Return the (X, Y) coordinate for the center point of the cell that contains the specified text.  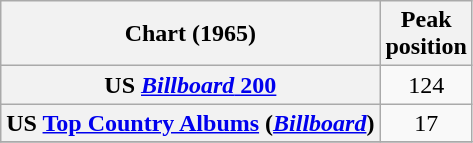
17 (426, 123)
Chart (1965) (190, 34)
Peakposition (426, 34)
124 (426, 85)
US Billboard 200 (190, 85)
US Top Country Albums (Billboard) (190, 123)
